Scan for the cell matching the given text and deliver its [x, y] coordinate at center. 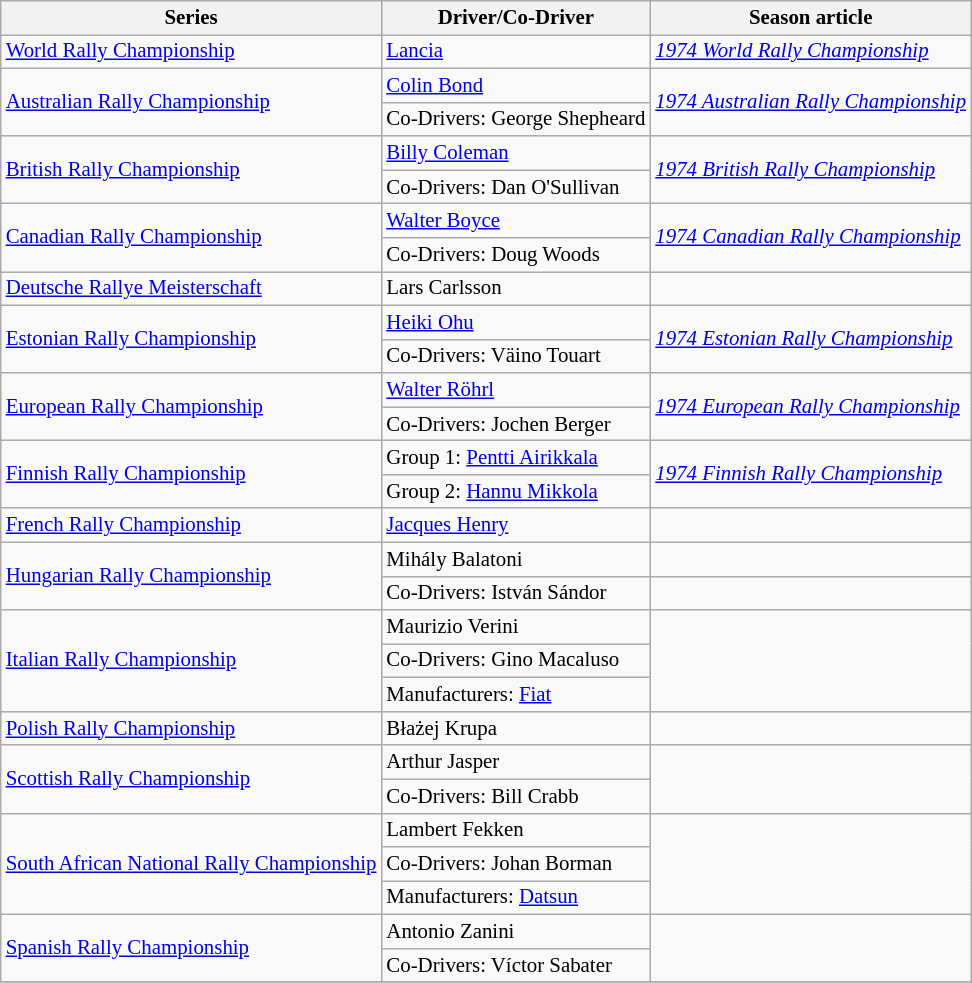
Walter Boyce [516, 221]
Australian Rally Championship [192, 102]
Antonio Zanini [516, 931]
Estonian Rally Championship [192, 339]
Colin Bond [516, 85]
Scottish Rally Championship [192, 779]
Co-Drivers: Doug Woods [516, 255]
Driver/Co-Driver [516, 18]
1974 British Rally Championship [810, 170]
Co-Drivers: George Shepheard [516, 119]
Co-Drivers: Gino Macaluso [516, 661]
1974 World Rally Championship [810, 51]
Polish Rally Championship [192, 728]
Hungarian Rally Championship [192, 576]
Billy Coleman [516, 153]
World Rally Championship [192, 51]
Lancia [516, 51]
Co-Drivers: Väino Touart [516, 356]
Co-Drivers: Jochen Berger [516, 424]
Canadian Rally Championship [192, 238]
Italian Rally Championship [192, 661]
Group 1: Pentti Airikkala [516, 458]
Co-Drivers: Dan O'Sullivan [516, 187]
Series [192, 18]
Walter Röhrl [516, 390]
European Rally Championship [192, 407]
Season article [810, 18]
Deutsche Rallye Meisterschaft [192, 288]
Maurizio Verini [516, 627]
Finnish Rally Championship [192, 475]
Lambert Fekken [516, 830]
Spanish Rally Championship [192, 948]
Co-Drivers: Johan Borman [516, 864]
Manufacturers: Fiat [516, 695]
Błażej Krupa [516, 728]
Manufacturers: Datsun [516, 898]
Arthur Jasper [516, 762]
Lars Carlsson [516, 288]
Co-Drivers: Víctor Sabater [516, 965]
Co-Drivers: Bill Crabb [516, 796]
1974 Estonian Rally Championship [810, 339]
Heiki Ohu [516, 322]
South African National Rally Championship [192, 864]
1974 Canadian Rally Championship [810, 238]
Mihály Balatoni [516, 559]
1974 Finnish Rally Championship [810, 475]
French Rally Championship [192, 525]
British Rally Championship [192, 170]
1974 Australian Rally Championship [810, 102]
Jacques Henry [516, 525]
Co-Drivers: István Sándor [516, 593]
Group 2: Hannu Mikkola [516, 491]
1974 European Rally Championship [810, 407]
